For the text-containing cell, return its midpoint in [X, Y] coordinate format. 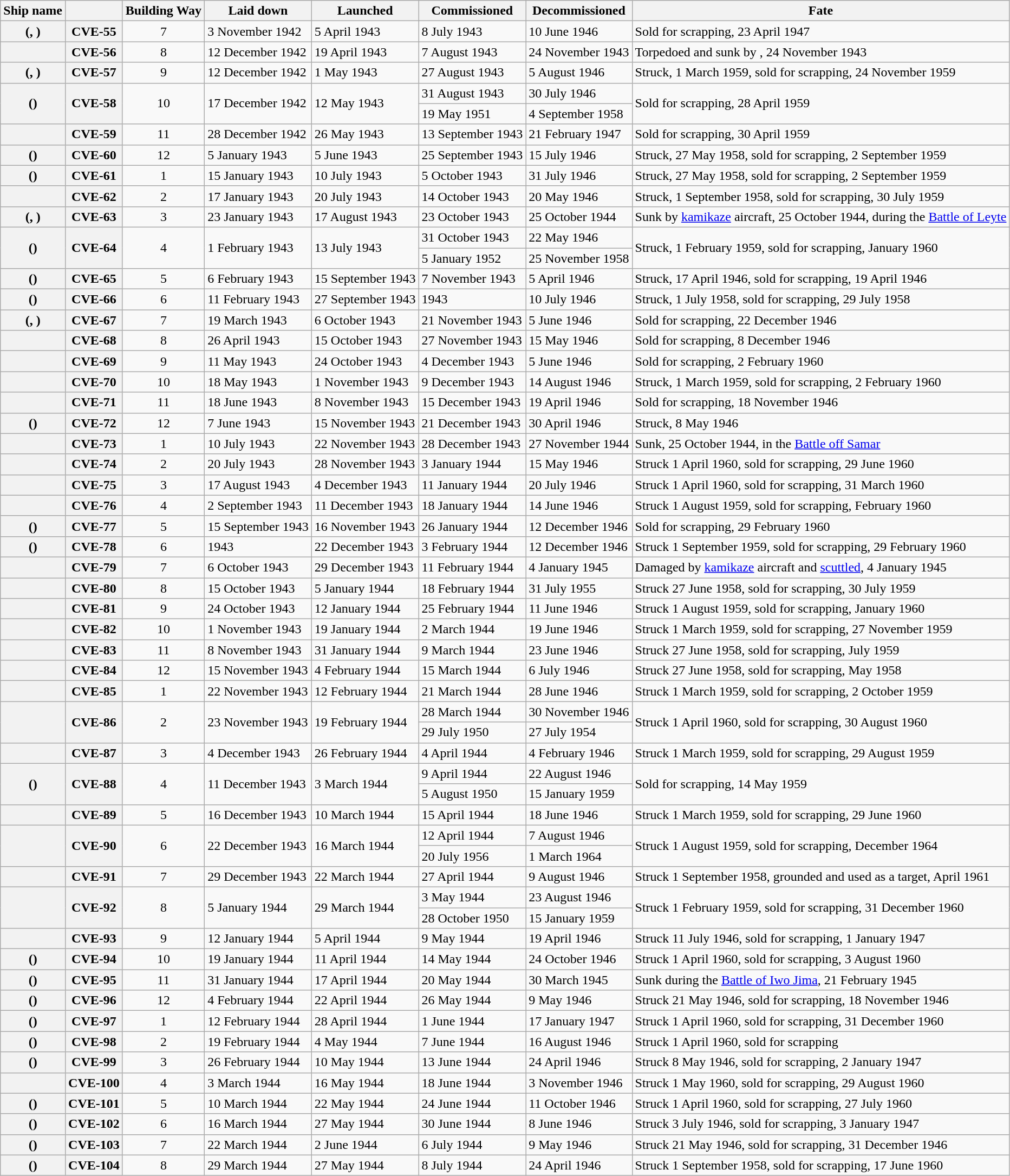
9 December 1943 [472, 382]
CVE-95 [94, 980]
CVE-92 [94, 907]
CVE-90 [94, 846]
CVE-104 [94, 1165]
17 December 1942 [258, 103]
CVE-100 [94, 1083]
Struck 1 March 1959, sold for scrapping, 29 August 1959 [821, 753]
10 May 1944 [365, 1062]
Struck 21 May 1946, sold for scrapping, 18 November 1946 [821, 1000]
Struck, 17 April 1946, sold for scrapping, 19 April 1946 [821, 279]
16 May 1944 [365, 1083]
Struck 1 April 1960, sold for scrapping, 3 August 1960 [821, 959]
28 April 1944 [365, 1021]
4 January 1945 [579, 567]
15 January 1943 [258, 176]
12 April 1944 [472, 835]
Struck 1 March 1959, sold for scrapping, 2 October 1959 [821, 691]
CVE-94 [94, 959]
22 April 1944 [365, 1000]
CVE-77 [94, 526]
23 November 1943 [258, 722]
5 August 1946 [579, 73]
Sold for scrapping, 8 December 1946 [821, 341]
9 May 1944 [472, 939]
30 June 1944 [472, 1124]
CVE-86 [94, 722]
CVE-80 [94, 588]
Struck 3 July 1946, sold for scrapping, 3 January 1947 [821, 1124]
Launched [365, 11]
6 July 1944 [472, 1145]
8 July 1944 [472, 1165]
9 August 1946 [579, 876]
20 May 1946 [579, 196]
Commissioned [472, 11]
CVE-63 [94, 217]
24 October 1946 [579, 959]
4 February 1946 [579, 753]
15 April 1944 [472, 815]
28 November 1943 [365, 464]
27 July 1954 [579, 732]
11 April 1944 [365, 959]
Struck 1 April 1960, sold for scrapping, 29 June 1960 [821, 464]
11 January 1944 [472, 485]
5 June 1943 [365, 155]
20 May 1944 [472, 980]
Sunk by kamikaze aircraft, 25 October 1944, during the Battle of Leyte [821, 217]
21 December 1943 [472, 423]
CVE-58 [94, 103]
19 April 1943 [365, 52]
CVE-85 [94, 691]
27 November 1943 [472, 341]
Struck, 1 March 1959, sold for scrapping, 2 February 1960 [821, 382]
Sold for scrapping, 22 December 1946 [821, 320]
14 June 1946 [579, 505]
Struck, 1 February 1959, sold for scrapping, January 1960 [821, 248]
CVE-82 [94, 629]
9 March 1944 [472, 650]
Sunk, 25 October 1944, in the Battle off Samar [821, 444]
30 April 1946 [579, 423]
Struck 1 March 1959, sold for scrapping, 27 November 1959 [821, 629]
5 April 1943 [365, 31]
CVE-81 [94, 609]
Sunk during the Battle of Iwo Jima, 21 February 1945 [821, 980]
CVE-79 [94, 567]
CVE-89 [94, 815]
Struck 27 June 1958, sold for scrapping, July 1959 [821, 650]
3 May 1944 [472, 897]
30 November 1946 [579, 712]
CVE-101 [94, 1103]
Struck 27 June 1958, sold for scrapping, May 1958 [821, 671]
17 January 1947 [579, 1021]
19 March 1943 [258, 320]
2 September 1943 [258, 505]
28 October 1950 [472, 918]
29 July 1950 [472, 732]
24 June 1944 [472, 1103]
23 October 1943 [472, 217]
31 July 1946 [579, 176]
CVE-84 [94, 671]
1 March 1964 [579, 856]
13 July 1943 [365, 248]
Struck, 1 March 1959, sold for scrapping, 24 November 1959 [821, 73]
1 June 1944 [472, 1021]
CVE-99 [94, 1062]
Struck 8 May 1946, sold for scrapping, 2 January 1947 [821, 1062]
Struck 1 March 1959, sold for scrapping, 29 June 1960 [821, 815]
CVE-70 [94, 382]
7 August 1946 [579, 835]
Sold for scrapping, 29 February 1960 [821, 526]
22 May 1944 [365, 1103]
8 June 1946 [579, 1124]
18 February 1944 [472, 588]
6 February 1943 [258, 279]
2 March 1944 [472, 629]
3 January 1944 [472, 464]
CVE-93 [94, 939]
CVE-68 [94, 341]
5 January 1943 [258, 155]
4 April 1944 [472, 753]
13 September 1943 [472, 134]
5 January 1952 [472, 258]
19 June 1946 [579, 629]
28 December 1942 [258, 134]
CVE-64 [94, 248]
9 April 1944 [472, 774]
14 August 1946 [579, 382]
CVE-74 [94, 464]
Sold for scrapping, 28 April 1959 [821, 103]
CVE-91 [94, 876]
CVE-75 [94, 485]
Struck 1 September 1958, grounded and used as a target, April 1961 [821, 876]
Sold for scrapping, 2 February 1960 [821, 361]
3 February 1944 [472, 547]
11 May 1943 [258, 361]
26 January 1944 [472, 526]
5 April 1944 [365, 939]
CVE-57 [94, 73]
Struck 1 February 1959, sold for scrapping, 31 December 1960 [821, 907]
7 August 1943 [472, 52]
5 April 1946 [579, 279]
CVE-88 [94, 784]
15 March 1944 [472, 671]
3 November 1946 [579, 1083]
2 June 1944 [365, 1145]
17 January 1943 [258, 196]
Struck, 1 July 1958, sold for scrapping, 29 July 1958 [821, 300]
21 November 1943 [472, 320]
30 March 1945 [579, 980]
20 July 1946 [579, 485]
Sold for scrapping, 23 April 1947 [821, 31]
CVE-66 [94, 300]
25 September 1943 [472, 155]
25 February 1944 [472, 609]
CVE-102 [94, 1124]
23 June 1946 [579, 650]
1 February 1943 [258, 248]
Struck 1 April 1960, sold for scrapping [821, 1042]
21 March 1944 [472, 691]
CVE-60 [94, 155]
CVE-59 [94, 134]
24 November 1943 [579, 52]
7 November 1943 [472, 279]
Struck 1 April 1960, sold for scrapping, 31 December 1960 [821, 1021]
11 October 1946 [579, 1103]
Damaged by kamikaze aircraft and scuttled, 4 January 1945 [821, 567]
Struck, 8 May 1946 [821, 423]
8 July 1943 [472, 31]
10 July 1946 [579, 300]
Struck 1 August 1959, sold for scrapping, January 1960 [821, 609]
CVE-78 [94, 547]
27 September 1943 [365, 300]
20 July 1956 [472, 856]
CVE-103 [94, 1145]
26 May 1943 [365, 134]
19 May 1951 [472, 114]
10 June 1946 [579, 31]
26 April 1943 [258, 341]
4 September 1958 [579, 114]
Struck 1 September 1958, sold for scrapping, 17 June 1960 [821, 1165]
Struck 1 April 1960, sold for scrapping, 27 July 1960 [821, 1103]
CVE-76 [94, 505]
Struck 11 July 1946, sold for scrapping, 1 January 1947 [821, 939]
Struck 1 August 1959, sold for scrapping, December 1964 [821, 846]
CVE-97 [94, 1021]
13 June 1944 [472, 1062]
31 August 1943 [472, 93]
28 June 1946 [579, 691]
16 December 1943 [258, 815]
3 November 1942 [258, 31]
CVE-65 [94, 279]
21 February 1947 [579, 134]
CVE-71 [94, 402]
Struck, 1 September 1958, sold for scrapping, 30 July 1959 [821, 196]
23 August 1946 [579, 897]
Building Way [164, 11]
18 June 1946 [579, 815]
14 October 1943 [472, 196]
Struck 1 September 1959, sold for scrapping, 29 February 1960 [821, 547]
30 July 1946 [579, 93]
27 April 1944 [472, 876]
Laid down [258, 11]
CVE-98 [94, 1042]
22 August 1946 [579, 774]
Sold for scrapping, 18 November 1946 [821, 402]
Fate [821, 11]
CVE-73 [94, 444]
22 May 1946 [579, 237]
31 July 1955 [579, 588]
Sold for scrapping, 14 May 1959 [821, 784]
Struck 21 May 1946, sold for scrapping, 31 December 1946 [821, 1145]
CVE-87 [94, 753]
Struck 1 May 1960, sold for scrapping, 29 August 1960 [821, 1083]
15 July 1946 [579, 155]
18 June 1944 [472, 1083]
17 April 1944 [365, 980]
11 February 1944 [472, 567]
CVE-96 [94, 1000]
Struck 1 April 1960, sold for scrapping, 30 August 1960 [821, 722]
18 June 1943 [258, 402]
11 June 1946 [579, 609]
Ship name [33, 11]
CVE-55 [94, 31]
Torpedoed and sunk by , 24 November 1943 [821, 52]
25 November 1958 [579, 258]
12 May 1943 [365, 103]
27 November 1944 [579, 444]
26 May 1944 [472, 1000]
CVE-56 [94, 52]
CVE-72 [94, 423]
14 May 1944 [472, 959]
28 December 1943 [472, 444]
Sold for scrapping, 30 April 1959 [821, 134]
CVE-61 [94, 176]
Struck 27 June 1958, sold for scrapping, 30 July 1959 [821, 588]
5 October 1943 [472, 176]
Decommissioned [579, 11]
15 December 1943 [472, 402]
25 October 1944 [579, 217]
23 January 1943 [258, 217]
CVE-69 [94, 361]
CVE-67 [94, 320]
11 February 1943 [258, 300]
16 November 1943 [365, 526]
6 July 1946 [579, 671]
7 June 1943 [258, 423]
18 May 1943 [258, 382]
CVE-62 [94, 196]
1 May 1943 [365, 73]
16 August 1946 [579, 1042]
31 October 1943 [472, 237]
Struck 1 August 1959, sold for scrapping, February 1960 [821, 505]
4 May 1944 [365, 1042]
7 June 1944 [472, 1042]
Struck 1 April 1960, sold for scrapping, 31 March 1960 [821, 485]
18 January 1944 [472, 505]
5 August 1950 [472, 794]
27 August 1943 [472, 73]
CVE-83 [94, 650]
28 March 1944 [472, 712]
